Search for the cell housing the specified text and yield its [x, y] center coordinate. 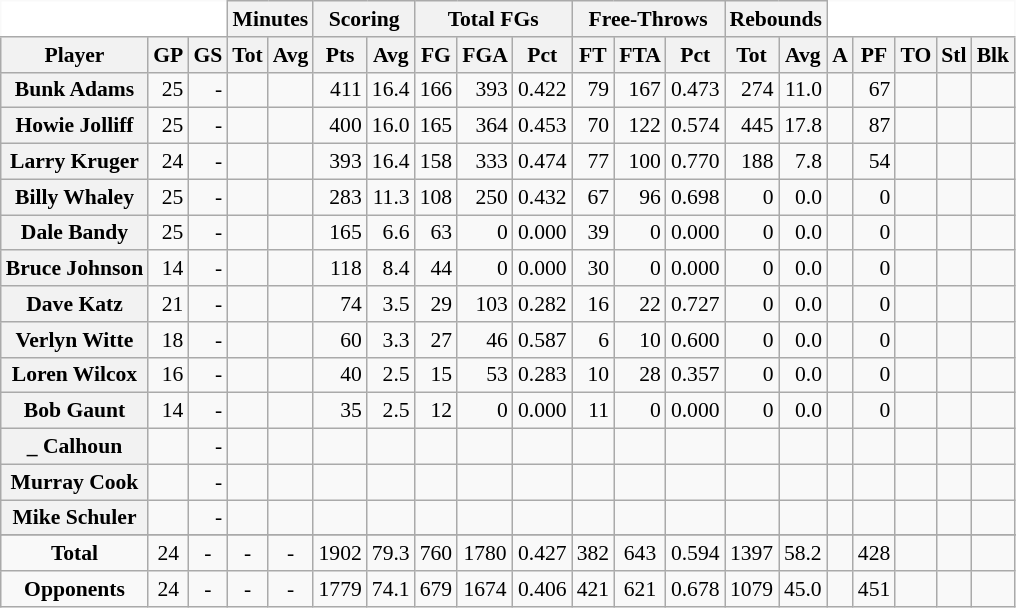
29 [436, 304]
0.282 [542, 304]
_ Calhoun [74, 447]
411 [340, 90]
103 [485, 304]
PF [874, 55]
0.770 [696, 162]
0.422 [542, 90]
0.473 [696, 90]
0.727 [696, 304]
40 [340, 375]
46 [485, 340]
1079 [752, 589]
74 [340, 304]
22 [640, 304]
1902 [340, 554]
27 [436, 340]
21 [168, 304]
0.357 [696, 375]
Total [74, 554]
1780 [485, 554]
0.698 [696, 197]
11 [594, 411]
12 [436, 411]
TO [916, 55]
54 [874, 162]
GS [208, 55]
58.2 [804, 554]
760 [436, 554]
1397 [752, 554]
60 [340, 340]
333 [485, 162]
77 [594, 162]
Billy Whaley [74, 197]
Pts [340, 55]
108 [436, 197]
Loren Wilcox [74, 375]
Mike Schuler [74, 518]
621 [640, 589]
FGA [485, 55]
96 [640, 197]
167 [640, 90]
79.3 [391, 554]
7.8 [804, 162]
8.4 [391, 269]
0.678 [696, 589]
1779 [340, 589]
188 [752, 162]
11.3 [391, 197]
Player [74, 55]
39 [594, 233]
0.594 [696, 554]
283 [340, 197]
6.6 [391, 233]
0.474 [542, 162]
1674 [485, 589]
FT [594, 55]
11.0 [804, 90]
A [840, 55]
Howie Jolliff [74, 126]
0.432 [542, 197]
122 [640, 126]
70 [594, 126]
Bob Gaunt [74, 411]
15 [436, 375]
118 [340, 269]
44 [436, 269]
63 [436, 233]
79 [594, 90]
FG [436, 55]
451 [874, 589]
Total FGs [494, 19]
158 [436, 162]
16.0 [391, 126]
Scoring [364, 19]
0.427 [542, 554]
382 [594, 554]
6 [594, 340]
0.406 [542, 589]
Minutes [270, 19]
53 [485, 375]
274 [752, 90]
Verlyn Witte [74, 340]
Rebounds [776, 19]
643 [640, 554]
17.8 [804, 126]
30 [594, 269]
421 [594, 589]
87 [874, 126]
18 [168, 340]
28 [640, 375]
428 [874, 554]
35 [340, 411]
Opponents [74, 589]
679 [436, 589]
FTA [640, 55]
Larry Kruger [74, 162]
Bunk Adams [74, 90]
364 [485, 126]
GP [168, 55]
166 [436, 90]
Murray Cook [74, 482]
3.5 [391, 304]
100 [640, 162]
74.1 [391, 589]
3.3 [391, 340]
0.600 [696, 340]
Free-Throws [648, 19]
Bruce Johnson [74, 269]
400 [340, 126]
445 [752, 126]
0.283 [542, 375]
Stl [954, 55]
45.0 [804, 589]
0.574 [696, 126]
250 [485, 197]
Dale Bandy [74, 233]
0.453 [542, 126]
Dave Katz [74, 304]
Blk [994, 55]
0.587 [542, 340]
